For the text-containing cell, return its midpoint in [x, y] coordinate format. 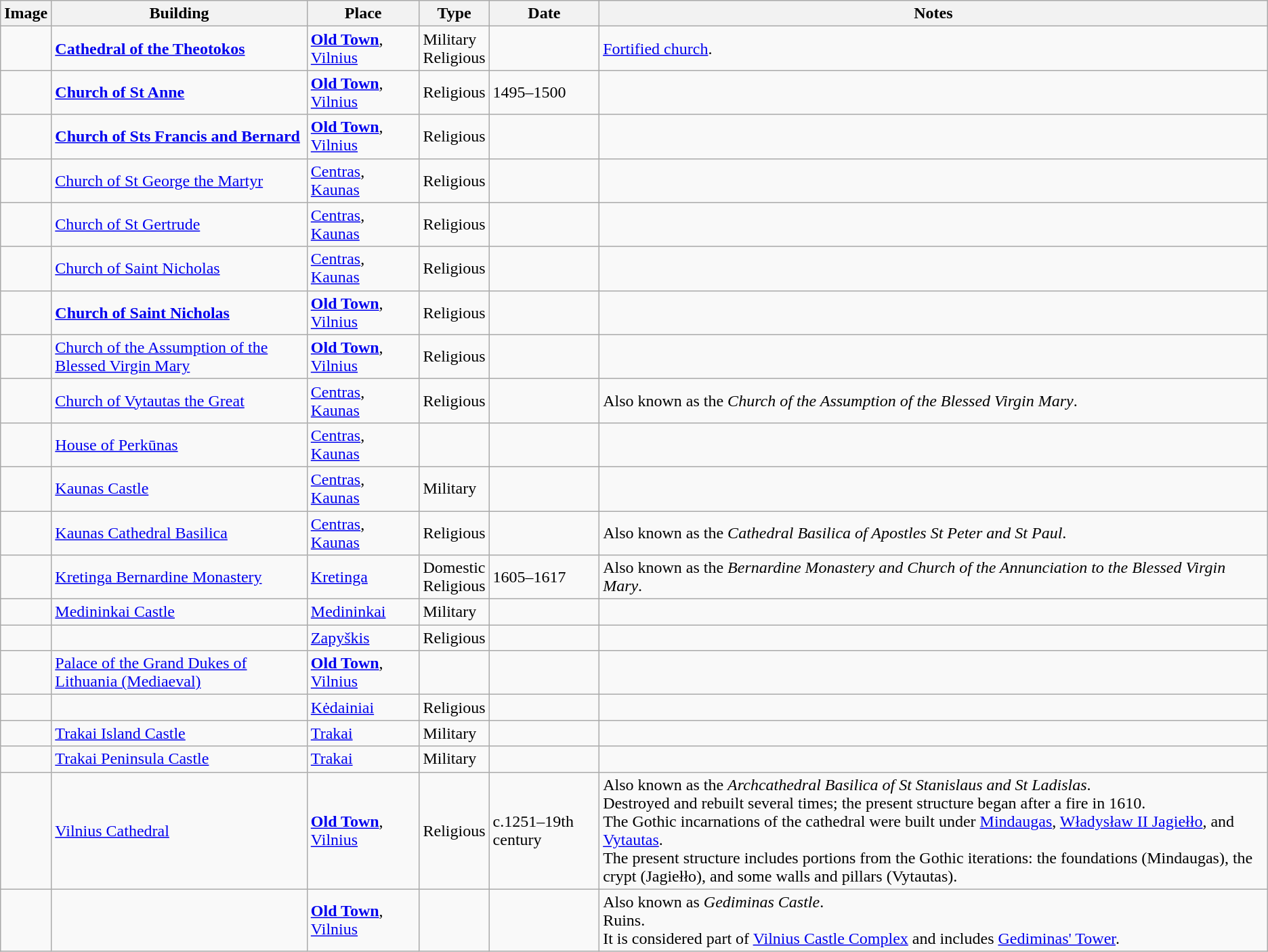
c.1251–19th century [545, 830]
Cathedral of the Theotokos [179, 49]
Also known as the Bernardine Monastery and Church of the Annunciation to the Blessed Virgin Mary. [933, 577]
Trakai Peninsula Castle [179, 759]
Kretinga Bernardine Monastery [179, 577]
Church of Vytautas the Great [179, 401]
Kaunas Castle [179, 489]
Church of Sts Francis and Bernard [179, 137]
1495–1500 [545, 92]
Church of St George the Martyr [179, 180]
Church of the Assumption of the Blessed Virgin Mary [179, 356]
Kaunas Cathedral Basilica [179, 532]
Kėdainiai [363, 708]
Also known as the Church of the Assumption of the Blessed Virgin Mary. [933, 401]
Date [545, 14]
Type [454, 14]
Also known as Gediminas Castle.Ruins.It is considered part of Vilnius Castle Complex and includes Gediminas' Tower. [933, 920]
DomesticReligious [454, 577]
House of Perkūnas [179, 444]
Fortified church. [933, 49]
Medininkai Castle [179, 612]
1605–1617 [545, 577]
Vilnius Cathedral [179, 830]
MilitaryReligious [454, 49]
Image [26, 14]
Church of St Anne [179, 92]
Medininkai [363, 612]
Kretinga [363, 577]
Church of St Gertrude [179, 225]
Trakai Island Castle [179, 733]
Place [363, 14]
Notes [933, 14]
Also known as the Cathedral Basilica of Apostles St Peter and St Paul. [933, 532]
Building [179, 14]
Zapyškis [363, 638]
Palace of the Grand Dukes of Lithuania (Mediaeval) [179, 673]
